Determine the (X, Y) coordinate at the center of the cell enclosing the given text.  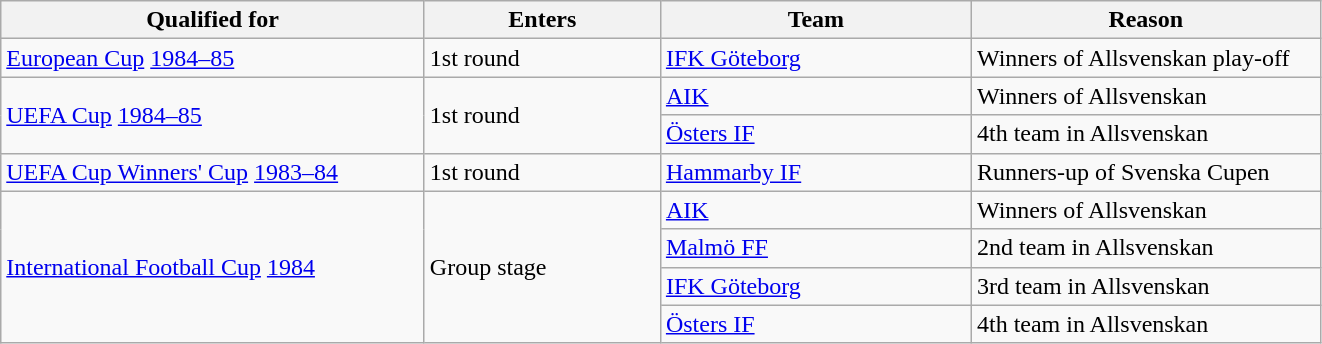
Reason (1146, 20)
Enters (542, 20)
International Football Cup 1984 (213, 267)
UEFA Cup 1984–85 (213, 115)
UEFA Cup Winners' Cup 1983–84 (213, 172)
Winners of Allsvenskan play-off (1146, 58)
Group stage (542, 267)
Hammarby IF (816, 172)
Runners-up of Svenska Cupen (1146, 172)
2nd team in Allsvenskan (1146, 248)
3rd team in Allsvenskan (1146, 286)
Team (816, 20)
Qualified for (213, 20)
European Cup 1984–85 (213, 58)
Malmö FF (816, 248)
